Identify which cell holds the provided text, then report its [X, Y] central coordinate. 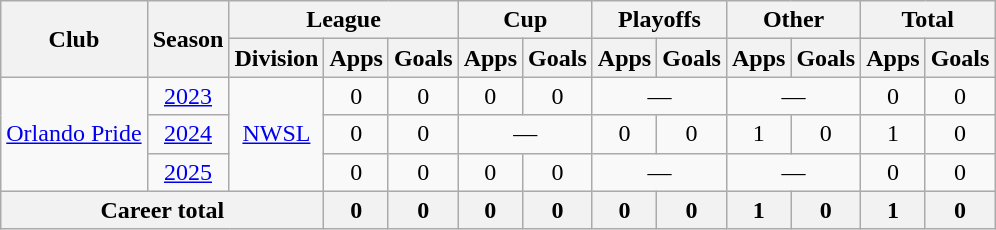
Total [928, 20]
Cup [525, 20]
Season [188, 39]
2025 [188, 172]
League [344, 20]
NWSL [276, 134]
2024 [188, 134]
Orlando Pride [74, 134]
Other [793, 20]
Playoffs [659, 20]
Division [276, 58]
Career total [162, 210]
Club [74, 39]
2023 [188, 96]
